From the cell containing the given text, extract its center point as [x, y] coordinate. 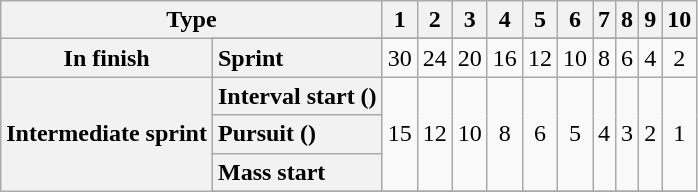
Pursuit () [297, 134]
24 [434, 58]
20 [470, 58]
Interval start () [297, 96]
Sprint [297, 58]
7 [604, 20]
Mass start [297, 172]
15 [400, 134]
9 [650, 20]
16 [504, 58]
30 [400, 58]
In finish [107, 58]
Type [192, 20]
Intermediate sprint [107, 134]
